Scan for the cell matching the given text and deliver its (x, y) coordinate at center. 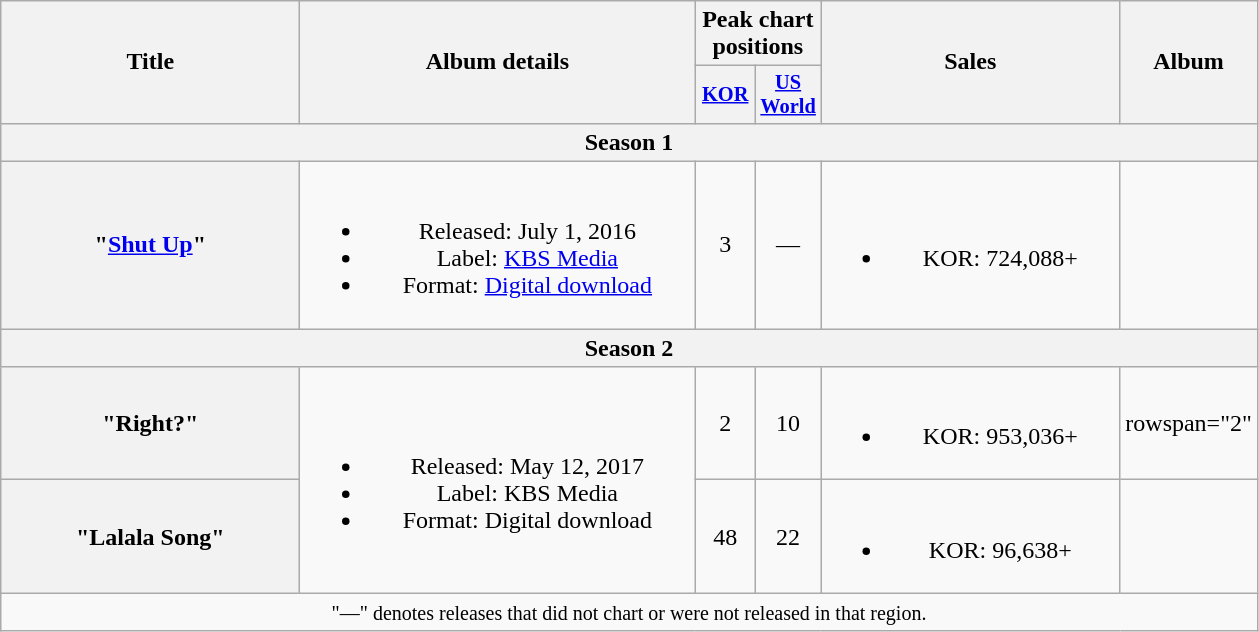
"—" denotes releases that did not chart or were not released in that region. (630, 612)
KOR: 953,036+ (970, 424)
KOR: 724,088+ (970, 246)
Album details (498, 62)
"Lalala Song" (150, 536)
22 (788, 536)
Released: July 1, 2016Label: KBS MediaFormat: Digital download (498, 246)
Peak chartpositions (758, 34)
"Shut Up" (150, 246)
48 (726, 536)
KOR: 96,638+ (970, 536)
10 (788, 424)
Season 1 (630, 142)
Album (1189, 62)
"Right?" (150, 424)
Title (150, 62)
3 (726, 246)
2 (726, 424)
KOR (726, 95)
Released: May 12, 2017Label: KBS MediaFormat: Digital download (498, 480)
— (788, 246)
rowspan="2" (1189, 424)
USWorld (788, 95)
Season 2 (630, 348)
Sales (970, 62)
